For the text-containing cell, return its midpoint in (x, y) coordinate format. 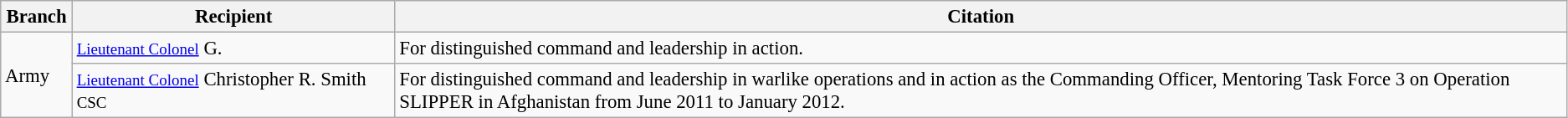
Recipient (233, 17)
Army (37, 75)
Lieutenant Colonel Christopher R. Smith CSC (233, 90)
Branch (37, 17)
Lieutenant Colonel G. (233, 49)
For distinguished command and leadership in action. (981, 49)
Citation (981, 17)
